Return (X, Y) of the center of cell containing provided text 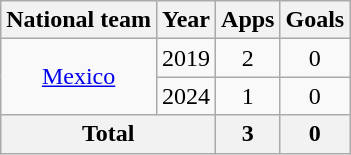
Year (186, 20)
1 (248, 96)
Mexico (79, 77)
2 (248, 58)
2024 (186, 96)
2019 (186, 58)
Apps (248, 20)
Goals (315, 20)
National team (79, 20)
Total (108, 134)
3 (248, 134)
